Pinpoint the cell where the given text exists, returning its (x, y) midpoint coordinate. 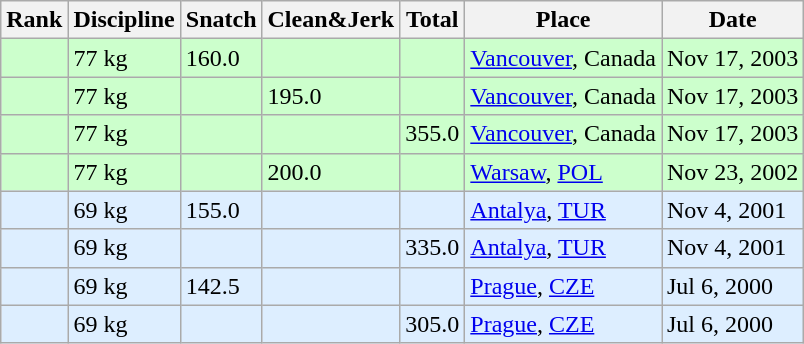
Rank (34, 20)
Total (432, 20)
Snatch (221, 20)
305.0 (432, 324)
142.5 (221, 286)
Date (733, 20)
Warsaw, POL (564, 172)
160.0 (221, 58)
195.0 (331, 96)
335.0 (432, 248)
Discipline (124, 20)
Place (564, 20)
Clean&Jerk (331, 20)
155.0 (221, 210)
355.0 (432, 134)
Nov 23, 2002 (733, 172)
200.0 (331, 172)
